Identify which cell holds the provided text, then report its (X, Y) central coordinate. 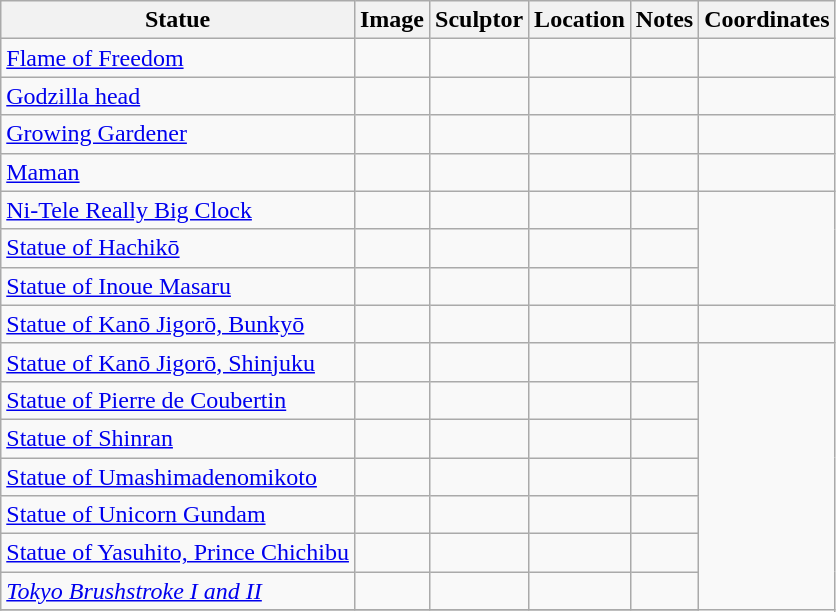
Statue of Hachikō (178, 248)
Coordinates (767, 20)
Statue of Inoue Masaru (178, 286)
Notes (664, 20)
Statue of Pierre de Coubertin (178, 400)
Godzilla head (178, 96)
Sculptor (480, 20)
Growing Gardener (178, 134)
Ni-Tele Really Big Clock (178, 210)
Statue of Kanō Jigorō, Shinjuku (178, 362)
Statue of Shinran (178, 438)
Statue of Yasuhito, Prince Chichibu (178, 553)
Location (580, 20)
Statue (178, 20)
Tokyo Brushstroke I and II (178, 591)
Statue of Unicorn Gundam (178, 515)
Maman (178, 172)
Statue of Umashimadenomikoto (178, 477)
Image (392, 20)
Flame of Freedom (178, 58)
Statue of Kanō Jigorō, Bunkyō (178, 324)
